Determine the [X, Y] coordinate at the center of the cell enclosing the given text.  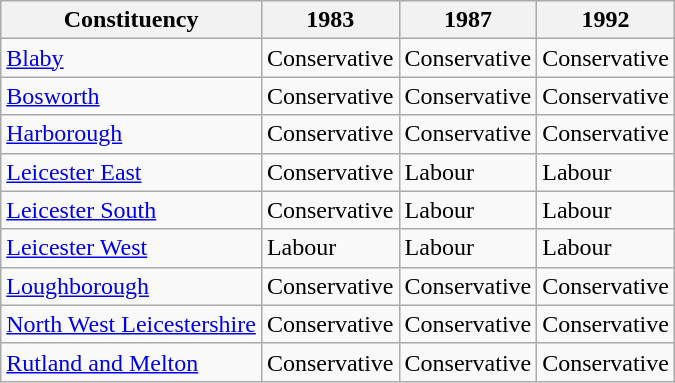
1992 [606, 20]
Rutland and Melton [132, 362]
Bosworth [132, 96]
Harborough [132, 134]
Blaby [132, 58]
1983 [330, 20]
Leicester South [132, 210]
Loughborough [132, 286]
North West Leicestershire [132, 324]
Constituency [132, 20]
Leicester East [132, 172]
1987 [468, 20]
Leicester West [132, 248]
